Return the [X, Y] coordinate for the center point of the cell that contains the specified text.  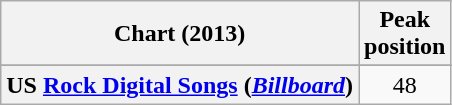
48 [405, 85]
US Rock Digital Songs (Billboard) [180, 85]
Chart (2013) [180, 34]
Peakposition [405, 34]
